Extract the [X, Y] coordinate from the center of the cell holding the provided text.  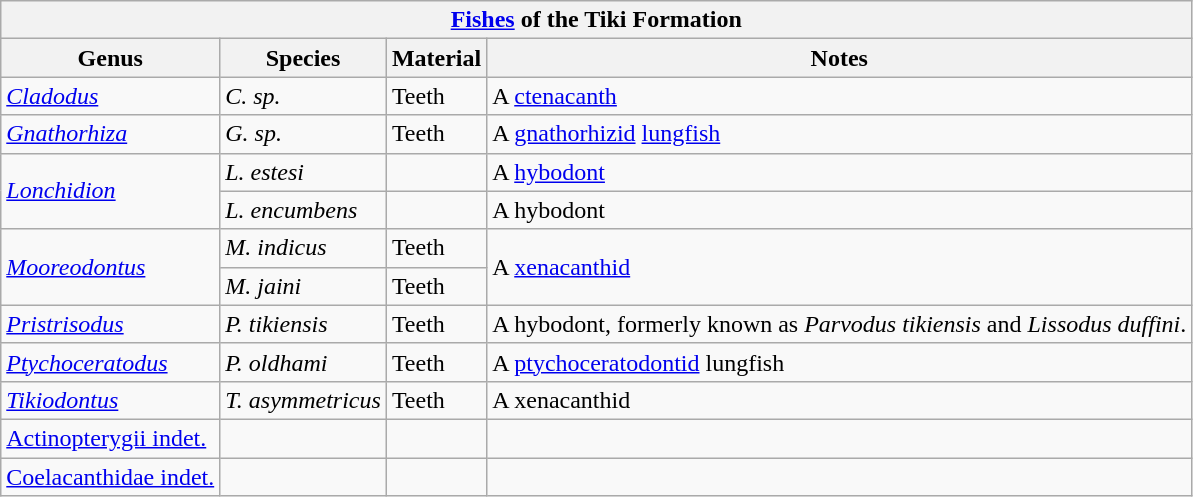
Material [436, 58]
Fishes of the Tiki Formation [596, 20]
P. tikiensis [304, 324]
Notes [840, 58]
L. encumbens [304, 210]
Tikiodontus [110, 400]
Actinopterygii indet. [110, 438]
L. estesi [304, 172]
A ptychoceratodontid lungfish [840, 362]
P. oldhami [304, 362]
M. jaini [304, 286]
T. asymmetricus [304, 400]
G. sp. [304, 134]
Species [304, 58]
A ctenacanth [840, 96]
Mooreodontus [110, 267]
C. sp. [304, 96]
Gnathorhiza [110, 134]
Pristrisodus [110, 324]
Ptychoceratodus [110, 362]
A hybodont, formerly known as Parvodus tikiensis and Lissodus duffini. [840, 324]
Coelacanthidae indet. [110, 477]
A gnathorhizid lungfish [840, 134]
M. indicus [304, 248]
Cladodus [110, 96]
Genus [110, 58]
Lonchidion [110, 191]
